Determine the [x, y] coordinate at the center of the cell enclosing the given text.  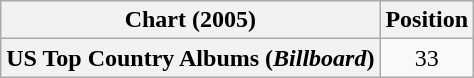
US Top Country Albums (Billboard) [190, 58]
33 [427, 58]
Chart (2005) [190, 20]
Position [427, 20]
